Scan for the cell matching the given text and deliver its [X, Y] coordinate at center. 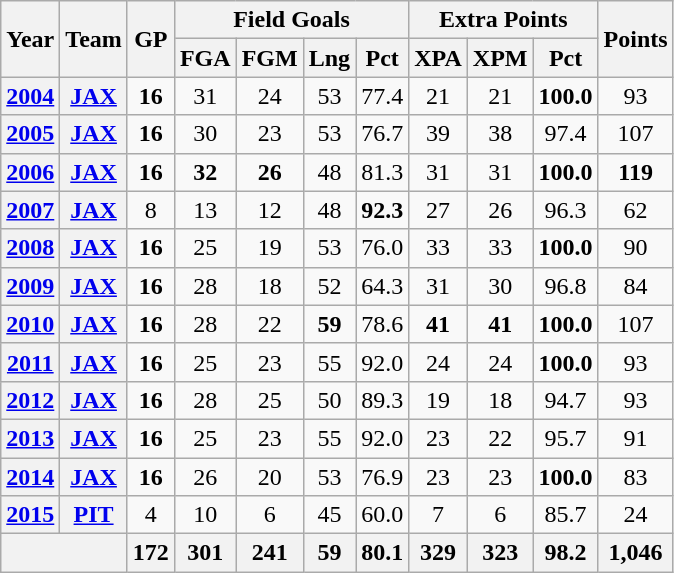
Field Goals [291, 20]
2004 [30, 96]
20 [270, 477]
94.7 [566, 400]
323 [500, 553]
10 [205, 515]
81.3 [382, 172]
1,046 [636, 553]
50 [329, 400]
45 [329, 515]
2011 [30, 362]
329 [438, 553]
12 [270, 210]
2005 [30, 134]
91 [636, 438]
62 [636, 210]
96.3 [566, 210]
GP [150, 39]
38 [500, 134]
64.3 [382, 286]
2010 [30, 324]
76.9 [382, 477]
241 [270, 553]
119 [636, 172]
90 [636, 248]
2009 [30, 286]
84 [636, 286]
XPM [500, 58]
32 [205, 172]
85.7 [566, 515]
78.6 [382, 324]
39 [438, 134]
2007 [30, 210]
76.0 [382, 248]
89.3 [382, 400]
301 [205, 553]
83 [636, 477]
4 [150, 515]
13 [205, 210]
172 [150, 553]
XPA [438, 58]
80.1 [382, 553]
76.7 [382, 134]
2014 [30, 477]
8 [150, 210]
98.2 [566, 553]
7 [438, 515]
Points [636, 39]
60.0 [382, 515]
2012 [30, 400]
52 [329, 286]
Year [30, 39]
PIT [94, 515]
2013 [30, 438]
FGA [205, 58]
95.7 [566, 438]
92.3 [382, 210]
2015 [30, 515]
Extra Points [504, 20]
Team [94, 39]
FGM [270, 58]
2006 [30, 172]
27 [438, 210]
77.4 [382, 96]
2008 [30, 248]
96.8 [566, 286]
Lng [329, 58]
97.4 [566, 134]
